Scan for the cell matching the given text and deliver its (x, y) coordinate at center. 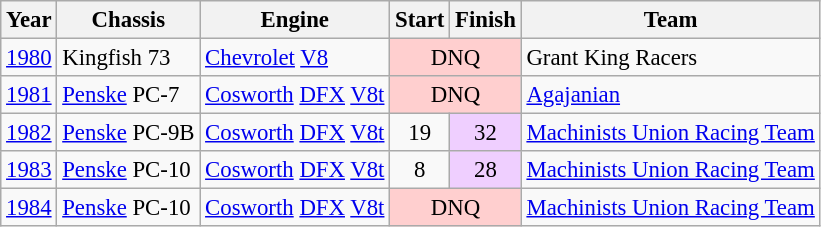
Penske PC-9B (128, 133)
Chassis (128, 20)
Year (29, 20)
Grant King Racers (670, 58)
1982 (29, 133)
19 (420, 133)
Agajanian (670, 95)
1984 (29, 208)
Finish (486, 20)
28 (486, 170)
Chevrolet V8 (295, 58)
32 (486, 133)
1980 (29, 58)
1983 (29, 170)
Penske PC-7 (128, 95)
1981 (29, 95)
Team (670, 20)
Engine (295, 20)
Start (420, 20)
Kingfish 73 (128, 58)
8 (420, 170)
